Scan for the cell matching the given text and deliver its [x, y] coordinate at center. 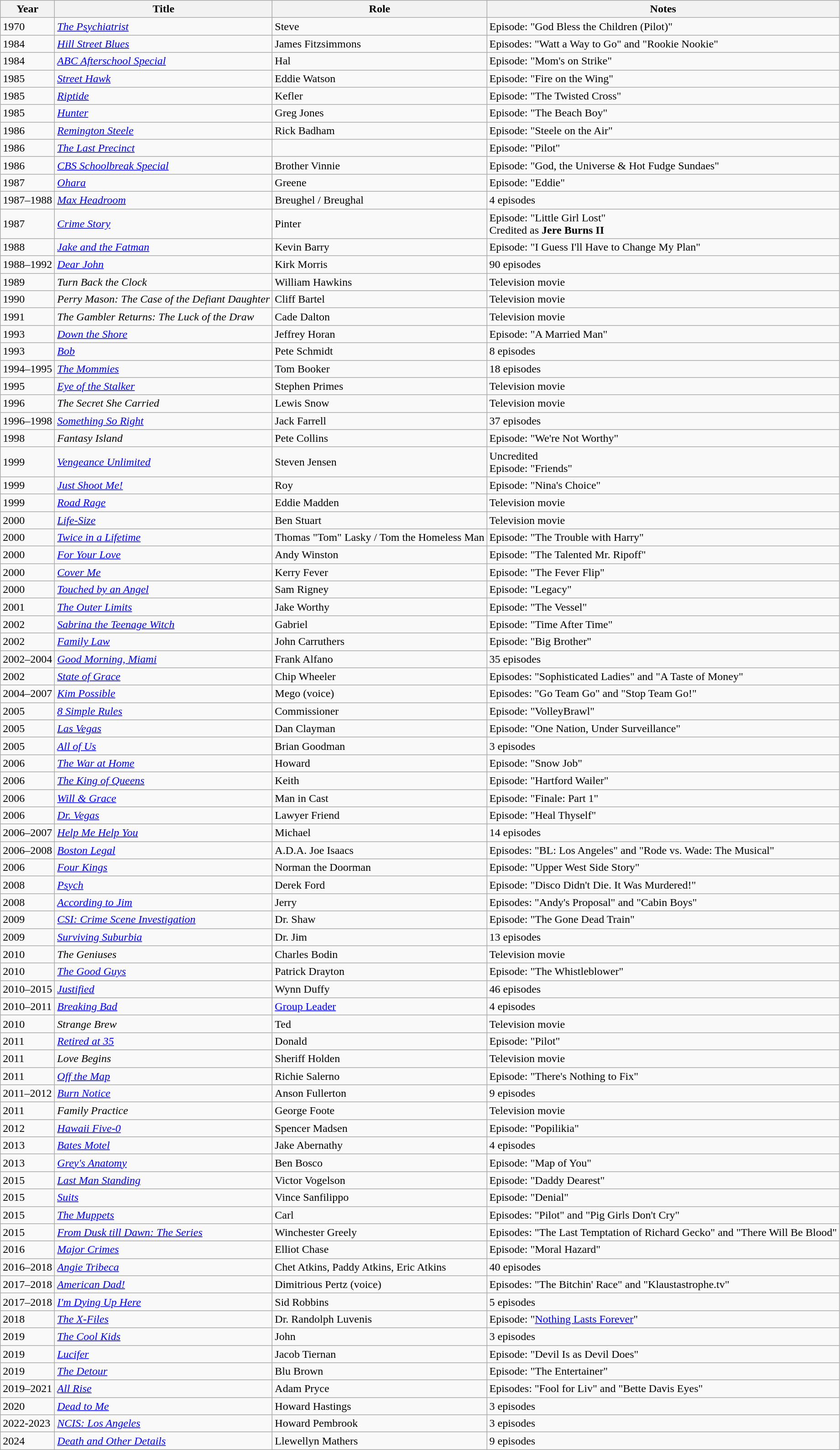
1998 [27, 438]
Jerry [380, 902]
Howard Hastings [380, 1406]
Grey's Anatomy [163, 1163]
Rick Badham [380, 131]
The Gambler Returns: The Luck of the Draw [163, 317]
Episode: "God, the Universe & Hot Fudge Sundaes" [663, 165]
The War at Home [163, 763]
Episode: "Daddy Dearest" [663, 1180]
Elliot Chase [380, 1250]
Episode: "The Talented Mr. Ripoff" [663, 555]
1970 [27, 26]
Derek Ford [380, 885]
John Carruthers [380, 642]
Howard Pembrook [380, 1424]
Episode: "There's Nothing to Fix" [663, 1076]
Life-Size [163, 520]
Episode: "The Whistleblower" [663, 972]
Brian Goodman [380, 746]
Steven Jensen [380, 462]
Episode: "Hartford Wailer" [663, 780]
The Geniuses [163, 954]
90 episodes [663, 265]
Good Morning, Miami [163, 659]
Episode: "A Married Man" [663, 334]
Love Begins [163, 1058]
Dr. Shaw [380, 920]
Role [380, 9]
Riptide [163, 96]
Breughel / Breughal [380, 200]
Jack Farrell [380, 421]
Episode: "We're Not Worthy" [663, 438]
Down the Shore [163, 334]
Episode: "Fire on the Wing" [663, 79]
Episode: "The Entertainer" [663, 1371]
Dan Clayman [380, 728]
Howard [380, 763]
From Dusk till Dawn: The Series [163, 1232]
I'm Dying Up Here [163, 1302]
Last Man Standing [163, 1180]
Year [27, 9]
George Foote [380, 1111]
Roy [380, 485]
Jake and the Fatman [163, 247]
Episode: "VolleyBrawl" [663, 711]
Eye of the Stalker [163, 386]
Keith [380, 780]
The X-Files [163, 1319]
Episode: "Heal Thyself" [663, 816]
Chet Atkins, Paddy Atkins, Eric Atkins [380, 1267]
American Dad! [163, 1284]
Max Headroom [163, 200]
Anson Fullerton [380, 1094]
Episodes: "Fool for Liv" and "Bette Davis Eyes" [663, 1389]
Episode: "I Guess I'll Have to Change My Plan" [663, 247]
UncreditedEpisode: "Friends" [663, 462]
Episodes: "Sophisticated Ladies" and "A Taste of Money" [663, 676]
Las Vegas [163, 728]
Will & Grace [163, 798]
Victor Vogelson [380, 1180]
Greg Jones [380, 113]
Andy Winston [380, 555]
Group Leader [380, 1006]
Episode: "Map of You" [663, 1163]
CSI: Crime Scene Investigation [163, 920]
Episodes: "Andy's Proposal" and "Cabin Boys" [663, 902]
46 episodes [663, 989]
William Hawkins [380, 282]
Eddie Madden [380, 503]
Wynn Duffy [380, 989]
Kefler [380, 96]
Kim Possible [163, 694]
Adam Pryce [380, 1389]
Episode: "Mom's on Strike" [663, 61]
Cliff Bartel [380, 299]
Patrick Drayton [380, 972]
8 Simple Rules [163, 711]
Episode: "Denial" [663, 1198]
Off the Map [163, 1076]
5 episodes [663, 1302]
Norman the Doorman [380, 868]
Boston Legal [163, 850]
1987–1988 [27, 200]
Episode: "Nina's Choice" [663, 485]
Episode: "Upper West Side Story" [663, 868]
1989 [27, 282]
Episodes: "Watt a Way to Go" and "Rookie Nookie" [663, 44]
The Muppets [163, 1215]
1996 [27, 403]
Episode: "Devil Is as Devil Does" [663, 1354]
Episode: "The Gone Dead Train" [663, 920]
2010–2011 [27, 1006]
Sabrina the Teenage Witch [163, 624]
2016–2018 [27, 1267]
2018 [27, 1319]
Llewellyn Mathers [380, 1441]
Episode: "The Trouble with Harry" [663, 538]
Mego (voice) [380, 694]
1990 [27, 299]
ABC Afterschool Special [163, 61]
Pinter [380, 224]
Sid Robbins [380, 1302]
Touched by an Angel [163, 590]
Episode: "The Twisted Cross" [663, 96]
Kevin Barry [380, 247]
The Good Guys [163, 972]
Breaking Bad [163, 1006]
Pete Collins [380, 438]
Perry Mason: The Case of the Defiant Daughter [163, 299]
Dead to Me [163, 1406]
Episode: "Little Girl Lost"Credited as Jere Burns II [663, 224]
Episode: "Big Brother" [663, 642]
1994–1995 [27, 369]
8 episodes [663, 351]
Turn Back the Clock [163, 282]
Carl [380, 1215]
Episode: "The Fever Flip" [663, 572]
Episode: "God Bless the Children (Pilot)" [663, 26]
Family Law [163, 642]
Ted [380, 1024]
The Mommies [163, 369]
Just Shoot Me! [163, 485]
Tom Booker [380, 369]
Chip Wheeler [380, 676]
Episode: "Steele on the Air" [663, 131]
All Rise [163, 1389]
2001 [27, 607]
Dr. Vegas [163, 816]
Cover Me [163, 572]
The Last Precinct [163, 148]
Angie Tribeca [163, 1267]
Justified [163, 989]
Steve [380, 26]
Dr. Jim [380, 937]
Something So Right [163, 421]
Episodes: "BL: Los Angeles" and "Rode vs. Wade: The Musical" [663, 850]
2010–2015 [27, 989]
Lewis Snow [380, 403]
Lucifer [163, 1354]
Frank Alfano [380, 659]
Hunter [163, 113]
2012 [27, 1128]
Greene [380, 183]
Jake Worthy [380, 607]
The Outer Limits [163, 607]
2006–2008 [27, 850]
Kerry Fever [380, 572]
Jacob Tiernan [380, 1354]
Episode: "Moral Hazard" [663, 1250]
2022-2023 [27, 1424]
Episode: "Disco Didn't Die. It Was Murdered!" [663, 885]
Burn Notice [163, 1094]
Episode: "Popilikia" [663, 1128]
37 episodes [663, 421]
Ben Stuart [380, 520]
Eddie Watson [380, 79]
Thomas "Tom" Lasky / Tom the Homeless Man [380, 538]
Bob [163, 351]
The Detour [163, 1371]
40 episodes [663, 1267]
1991 [27, 317]
Gabriel [380, 624]
1988 [27, 247]
Jake Abernathy [380, 1146]
Notes [663, 9]
Help Me Help You [163, 833]
All of Us [163, 746]
Episodes: "Go Team Go" and "Stop Team Go!" [663, 694]
State of Grace [163, 676]
Man in Cast [380, 798]
Hill Street Blues [163, 44]
Vince Sanfilippo [380, 1198]
Dr. Randolph Luvenis [380, 1319]
The King of Queens [163, 780]
35 episodes [663, 659]
13 episodes [663, 937]
Dimitrious Pertz (voice) [380, 1284]
Commissioner [380, 711]
Episode: "Legacy" [663, 590]
Richie Salerno [380, 1076]
Title [163, 9]
According to Jim [163, 902]
Episodes: "Pilot" and "Pig Girls Don't Cry" [663, 1215]
2011–2012 [27, 1094]
Episode: "Time After Time" [663, 624]
Sam Rigney [380, 590]
Surviving Suburbia [163, 937]
Donald [380, 1041]
Suits [163, 1198]
2002–2004 [27, 659]
Vengeance Unlimited [163, 462]
Cade Dalton [380, 317]
Pete Schmidt [380, 351]
The Secret She Carried [163, 403]
Fantasy Island [163, 438]
Sheriff Holden [380, 1058]
Winchester Greely [380, 1232]
Strange Brew [163, 1024]
14 episodes [663, 833]
Charles Bodin [380, 954]
Brother Vinnie [380, 165]
Retired at 35 [163, 1041]
James Fitzsimmons [380, 44]
Stephen Primes [380, 386]
Street Hawk [163, 79]
Family Practice [163, 1111]
Remington Steele [163, 131]
Episode: "Snow Job" [663, 763]
1988–1992 [27, 265]
Hal [380, 61]
18 episodes [663, 369]
The Psychiatrist [163, 26]
Road Rage [163, 503]
2004–2007 [27, 694]
Kirk Morris [380, 265]
Episodes: "The Bitchin' Race" and "Klaustastrophe.tv" [663, 1284]
2024 [27, 1441]
Spencer Madsen [380, 1128]
Lawyer Friend [380, 816]
Episode: "Finale: Part 1" [663, 798]
Dear John [163, 265]
Death and Other Details [163, 1441]
Hawaii Five-0 [163, 1128]
Episodes: "The Last Temptation of Richard Gecko" and "There Will Be Blood" [663, 1232]
NCIS: Los Angeles [163, 1424]
Four Kings [163, 868]
1995 [27, 386]
CBS Schoolbreak Special [163, 165]
2020 [27, 1406]
A.D.A. Joe Isaacs [380, 850]
2006–2007 [27, 833]
Psych [163, 885]
Ohara [163, 183]
Twice in a Lifetime [163, 538]
Episode: "One Nation, Under Surveillance" [663, 728]
Blu Brown [380, 1371]
Episode: "Nothing Lasts Forever" [663, 1319]
For Your Love [163, 555]
Crime Story [163, 224]
The Cool Kids [163, 1336]
Bates Motel [163, 1146]
Ben Bosco [380, 1163]
2016 [27, 1250]
1996–1998 [27, 421]
Episode: "The Beach Boy" [663, 113]
John [380, 1336]
Episode: "Eddie" [663, 183]
Episode: "The Vessel" [663, 607]
2019–2021 [27, 1389]
Michael [380, 833]
Jeffrey Horan [380, 334]
Major Crimes [163, 1250]
